Return the (x, y) coordinate for the center point of the cell that contains the specified text.  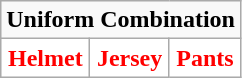
Jersey (130, 58)
Pants (204, 58)
Helmet (46, 58)
Uniform Combination (121, 20)
